For the text-containing cell, return its midpoint in (X, Y) coordinate format. 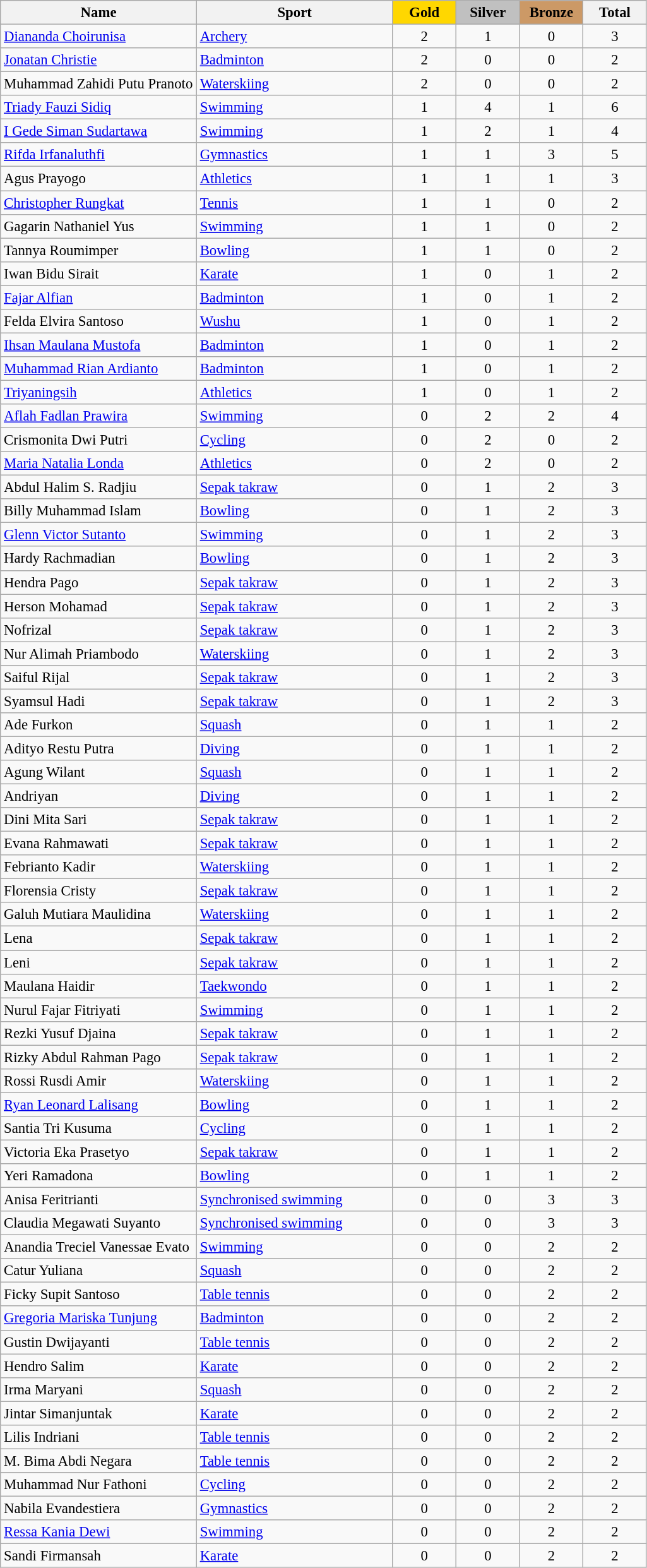
Nabila Evandestiera (98, 1508)
Christopher Rungkat (98, 203)
Ressa Kania Dewi (98, 1532)
Silver (489, 13)
Gold (424, 13)
Rezki Yusuf Djaina (98, 1033)
Diananda Choirunisa (98, 37)
Nofrizal (98, 630)
Wushu (294, 321)
Anandia Treciel Vanessae Evato (98, 1247)
Fajar Alfian (98, 297)
Agung Wilant (98, 772)
Maulana Haidir (98, 986)
Dini Mita Sari (98, 820)
Andriyan (98, 796)
Rossi Rusdi Amir (98, 1081)
Bronze (552, 13)
Leni (98, 962)
Irma Maryani (98, 1389)
Muhammad Zahidi Putu Pranoto (98, 84)
Florensia Cristy (98, 891)
Abdul Halim S. Radjiu (98, 488)
M. Bima Abdi Negara (98, 1461)
Total (615, 13)
Muhammad Nur Fathoni (98, 1485)
Ade Furkon (98, 725)
Yeri Ramadona (98, 1176)
Saiful Rijal (98, 678)
Gagarin Nathaniel Yus (98, 226)
Glenn Victor Sutanto (98, 535)
Archery (294, 37)
Taekwondo (294, 986)
Maria Natalia Londa (98, 464)
Evana Rahmawati (98, 844)
Gustin Dwijayanti (98, 1342)
Hardy Rachmadian (98, 559)
Catur Yuliana (98, 1271)
Jonatan Christie (98, 60)
Lilis Indriani (98, 1437)
Nur Alimah Priambodo (98, 654)
6 (615, 107)
Tennis (294, 203)
Santia Tri Kusuma (98, 1128)
Tannya Roumimper (98, 250)
Adityo Restu Putra (98, 748)
Herson Mohamad (98, 606)
Sport (294, 13)
Hendro Salim (98, 1366)
Rifda Irfanaluthfi (98, 155)
Billy Muhammad Islam (98, 511)
Muhammad Rian Ardianto (98, 369)
Gregoria Mariska Tunjung (98, 1319)
5 (615, 155)
I Gede Siman Sudartawa (98, 131)
Aflah Fadlan Prawira (98, 416)
Triady Fauzi Sidiq (98, 107)
Febrianto Kadir (98, 867)
Anisa Feritrianti (98, 1200)
Sandi Firmansah (98, 1556)
Name (98, 13)
Victoria Eka Prasetyo (98, 1152)
Galuh Mutiara Maulidina (98, 915)
Crismonita Dwi Putri (98, 440)
Hendra Pago (98, 582)
Claudia Megawati Suyanto (98, 1223)
Triyaningsih (98, 392)
Agus Prayogo (98, 179)
Jintar Simanjuntak (98, 1413)
Ihsan Maulana Mustofa (98, 345)
Ryan Leonard Lalisang (98, 1104)
Ficky Supit Santoso (98, 1295)
Felda Elvira Santoso (98, 321)
Iwan Bidu Sirait (98, 273)
Nurul Fajar Fitriyati (98, 1010)
Syamsul Hadi (98, 701)
Lena (98, 938)
Rizky Abdul Rahman Pago (98, 1057)
